For the text-containing cell, return its midpoint in (X, Y) coordinate format. 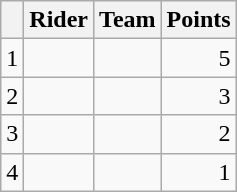
Team (128, 20)
Rider (59, 20)
5 (198, 58)
Points (198, 20)
4 (12, 172)
